Locate the cell with the specified text and output its [x, y] center coordinate. 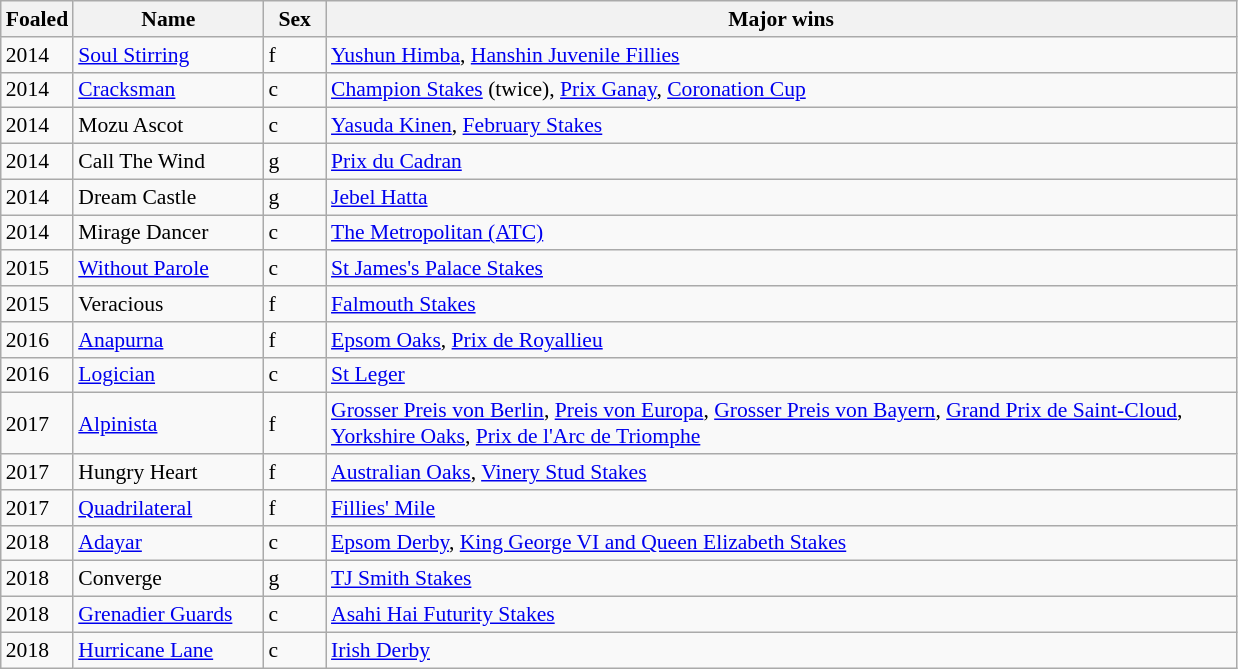
St James's Palace Stakes [781, 269]
Hungry Heart [168, 472]
Dream Castle [168, 197]
Without Parole [168, 269]
Asahi Hai Futurity Stakes [781, 615]
Veracious [168, 304]
Yushun Himba, Hanshin Juvenile Fillies [781, 55]
The Metropolitan (ATC) [781, 233]
Cracksman [168, 90]
Hurricane Lane [168, 650]
Epsom Derby, King George VI and Queen Elizabeth Stakes [781, 543]
Foaled [37, 19]
TJ Smith Stakes [781, 579]
Quadrilateral [168, 508]
Call The Wind [168, 162]
Mozu Ascot [168, 126]
Major wins [781, 19]
Prix du Cadran [781, 162]
Grenadier Guards [168, 615]
St Leger [781, 375]
Australian Oaks, Vinery Stud Stakes [781, 472]
Converge [168, 579]
Soul Stirring [168, 55]
Name [168, 19]
Adayar [168, 543]
Falmouth Stakes [781, 304]
Champion Stakes (twice), Prix Ganay, Coronation Cup [781, 90]
Mirage Dancer [168, 233]
Jebel Hatta [781, 197]
Logician [168, 375]
Alpinista [168, 424]
Sex [294, 19]
Irish Derby [781, 650]
Epsom Oaks, Prix de Royallieu [781, 340]
Yasuda Kinen, February Stakes [781, 126]
Fillies' Mile [781, 508]
Anapurna [168, 340]
Grosser Preis von Berlin, Preis von Europa, Grosser Preis von Bayern, Grand Prix de Saint-Cloud, Yorkshire Oaks, Prix de l'Arc de Triomphe [781, 424]
